Pinpoint the cell where the given text exists, returning its (x, y) midpoint coordinate. 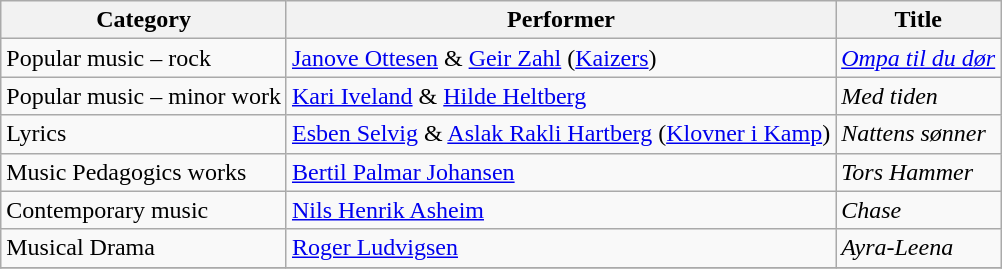
Nattens sønner (918, 134)
Janove Ottesen & Geir Zahl (Kaizers) (560, 58)
Roger Ludvigsen (560, 248)
Popular music – rock (144, 58)
Category (144, 20)
Nils Henrik Asheim (560, 210)
Popular music – minor work (144, 96)
Music Pedagogics works (144, 172)
Ompa til du dør (918, 58)
Lyrics (144, 134)
Esben Selvig & Aslak Rakli Hartberg (Klovner i Kamp) (560, 134)
Ayra-Leena (918, 248)
Kari Iveland & Hilde Heltberg (560, 96)
Med tiden (918, 96)
Contemporary music (144, 210)
Musical Drama (144, 248)
Title (918, 20)
Chase (918, 210)
Performer (560, 20)
Tors Hammer (918, 172)
Bertil Palmar Johansen (560, 172)
